Provide the [x, y] coordinate of the cell's center where the given text is located.  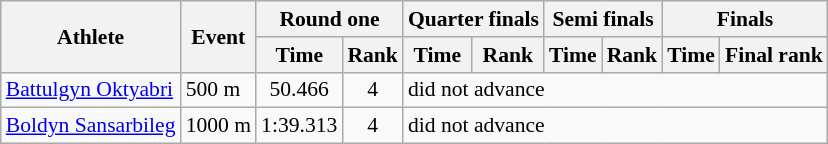
Finals [745, 19]
500 m [218, 90]
Final rank [774, 55]
1000 m [218, 126]
Athlete [91, 36]
Boldyn Sansarbileg [91, 126]
50.466 [299, 90]
1:39.313 [299, 126]
Quarter finals [474, 19]
Battulgyn Oktyabri [91, 90]
Round one [330, 19]
Event [218, 36]
Semi finals [603, 19]
